Provide the [X, Y] coordinate of the cell's center where the given text is located.  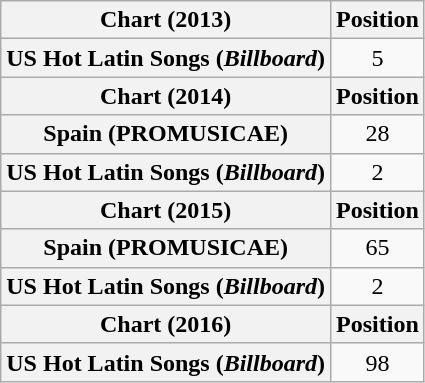
65 [378, 248]
Chart (2016) [166, 324]
5 [378, 58]
Chart (2015) [166, 210]
Chart (2014) [166, 96]
Chart (2013) [166, 20]
98 [378, 362]
28 [378, 134]
